Search for the cell housing the specified text and yield its (X, Y) center coordinate. 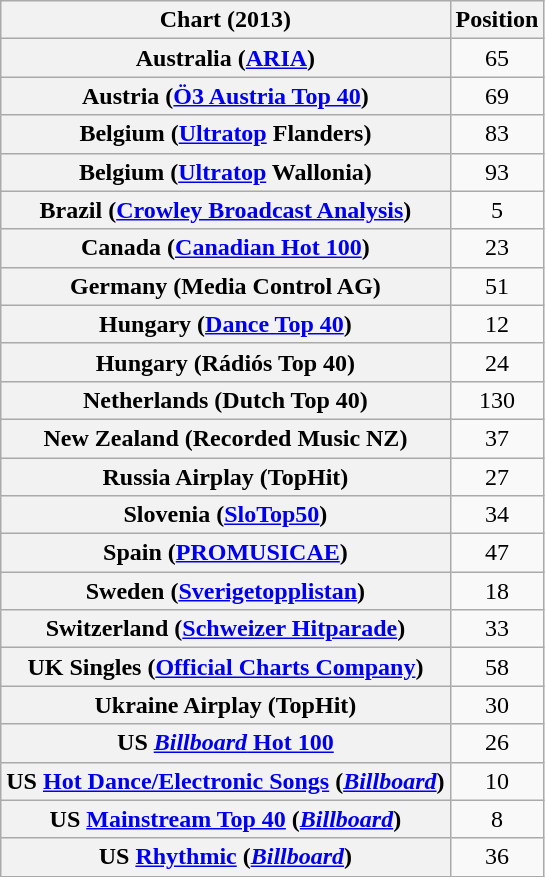
Netherlands (Dutch Top 40) (226, 400)
Canada (Canadian Hot 100) (226, 248)
58 (497, 667)
65 (497, 58)
8 (497, 819)
US Billboard Hot 100 (226, 743)
51 (497, 286)
US Rhythmic (Billboard) (226, 857)
33 (497, 629)
Brazil (Crowley Broadcast Analysis) (226, 210)
New Zealand (Recorded Music NZ) (226, 438)
Position (497, 20)
Hungary (Dance Top 40) (226, 324)
Germany (Media Control AG) (226, 286)
Belgium (Ultratop Flanders) (226, 134)
Switzerland (Schweizer Hitparade) (226, 629)
47 (497, 553)
Slovenia (SloTop50) (226, 515)
27 (497, 477)
Belgium (Ultratop Wallonia) (226, 172)
5 (497, 210)
130 (497, 400)
US Mainstream Top 40 (Billboard) (226, 819)
23 (497, 248)
10 (497, 781)
Ukraine Airplay (TopHit) (226, 705)
93 (497, 172)
Spain (PROMUSICAE) (226, 553)
Austria (Ö3 Austria Top 40) (226, 96)
Hungary (Rádiós Top 40) (226, 362)
26 (497, 743)
US Hot Dance/Electronic Songs (Billboard) (226, 781)
18 (497, 591)
UK Singles (Official Charts Company) (226, 667)
30 (497, 705)
83 (497, 134)
69 (497, 96)
12 (497, 324)
34 (497, 515)
Chart (2013) (226, 20)
Russia Airplay (TopHit) (226, 477)
Sweden (Sverigetopplistan) (226, 591)
37 (497, 438)
Australia (ARIA) (226, 58)
24 (497, 362)
36 (497, 857)
